Scan for the cell matching the given text and deliver its [x, y] coordinate at center. 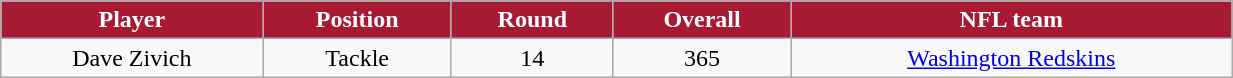
Round [532, 20]
365 [702, 58]
Tackle [358, 58]
Dave Zivich [132, 58]
Washington Redskins [1012, 58]
Position [358, 20]
NFL team [1012, 20]
14 [532, 58]
Overall [702, 20]
Player [132, 20]
